Identify which cell holds the provided text, then report its [X, Y] central coordinate. 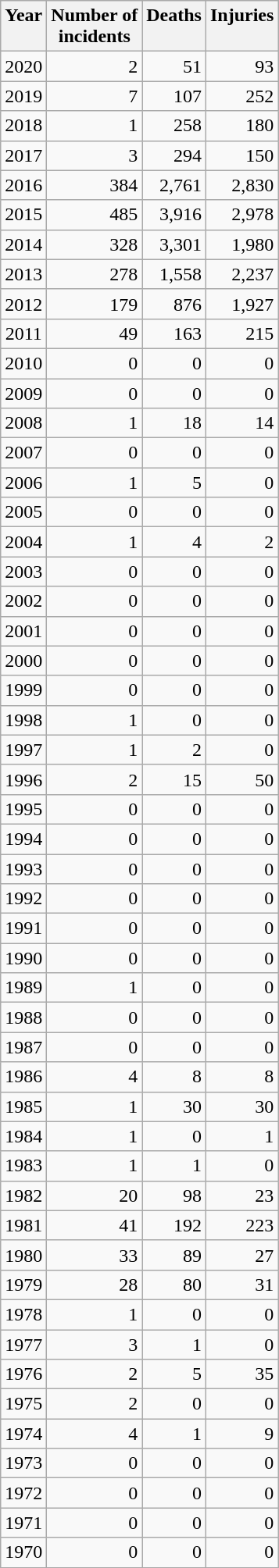
2011 [23, 333]
35 [241, 1374]
1970 [23, 1552]
1990 [23, 958]
7 [95, 96]
2004 [23, 542]
2,830 [241, 185]
50 [241, 779]
2005 [23, 512]
23 [241, 1196]
294 [174, 155]
1996 [23, 779]
1986 [23, 1077]
485 [95, 215]
89 [174, 1255]
1,927 [241, 304]
9 [241, 1434]
28 [95, 1285]
98 [174, 1196]
2000 [23, 661]
163 [174, 333]
876 [174, 304]
1995 [23, 809]
3,301 [174, 244]
258 [174, 126]
1979 [23, 1285]
3,916 [174, 215]
1994 [23, 839]
278 [95, 274]
2002 [23, 601]
2012 [23, 304]
2014 [23, 244]
1976 [23, 1374]
1977 [23, 1344]
107 [174, 96]
1975 [23, 1404]
31 [241, 1285]
27 [241, 1255]
2019 [23, 96]
1972 [23, 1493]
2020 [23, 66]
1999 [23, 690]
51 [174, 66]
Injuries [241, 27]
2001 [23, 631]
1,980 [241, 244]
2015 [23, 215]
15 [174, 779]
384 [95, 185]
252 [241, 96]
2018 [23, 126]
179 [95, 304]
223 [241, 1225]
1978 [23, 1314]
192 [174, 1225]
2,978 [241, 215]
215 [241, 333]
2,237 [241, 274]
2006 [23, 483]
Number ofincidents [95, 27]
2009 [23, 393]
1980 [23, 1255]
150 [241, 155]
1992 [23, 899]
2010 [23, 363]
1973 [23, 1463]
Year [23, 27]
2007 [23, 453]
1997 [23, 750]
1993 [23, 869]
49 [95, 333]
1974 [23, 1434]
1998 [23, 720]
2008 [23, 423]
93 [241, 66]
1991 [23, 928]
1982 [23, 1196]
Deaths [174, 27]
1988 [23, 1017]
41 [95, 1225]
2017 [23, 155]
14 [241, 423]
328 [95, 244]
180 [241, 126]
20 [95, 1196]
80 [174, 1285]
1981 [23, 1225]
33 [95, 1255]
2013 [23, 274]
2003 [23, 572]
2016 [23, 185]
1971 [23, 1523]
18 [174, 423]
1985 [23, 1107]
1983 [23, 1166]
1984 [23, 1136]
1,558 [174, 274]
1987 [23, 1047]
1989 [23, 988]
2,761 [174, 185]
